From the cell containing the given text, extract its center point as (x, y) coordinate. 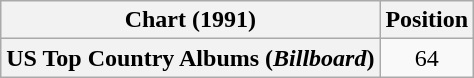
Chart (1991) (190, 20)
Position (427, 20)
US Top Country Albums (Billboard) (190, 58)
64 (427, 58)
